Extract the (X, Y) coordinate from the center of the cell holding the provided text.  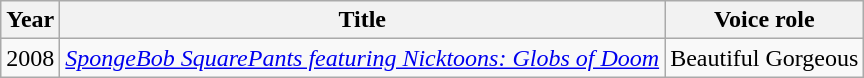
Voice role (764, 20)
2008 (30, 58)
Title (362, 20)
SpongeBob SquarePants featuring Nicktoons: Globs of Doom (362, 58)
Year (30, 20)
Beautiful Gorgeous (764, 58)
